Extract the [X, Y] coordinate from the center of the cell holding the provided text.  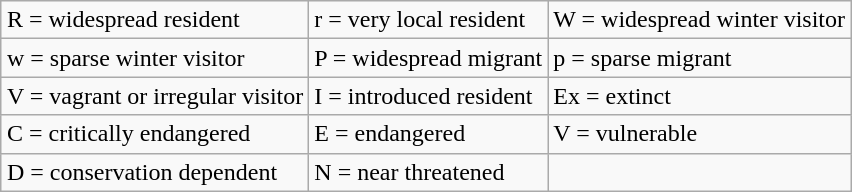
p = sparse migrant [700, 58]
Ex = extinct [700, 96]
E = endangered [428, 134]
I = introduced resident [428, 96]
V = vulnerable [700, 134]
r = very local resident [428, 20]
D = conservation dependent [154, 172]
C = critically endangered [154, 134]
N = near threatened [428, 172]
P = widespread migrant [428, 58]
R = widespread resident [154, 20]
w = sparse winter visitor [154, 58]
W = widespread winter visitor [700, 20]
V = vagrant or irregular visitor [154, 96]
